Output the [x, y] coordinate of the center of the cell containing the given text.  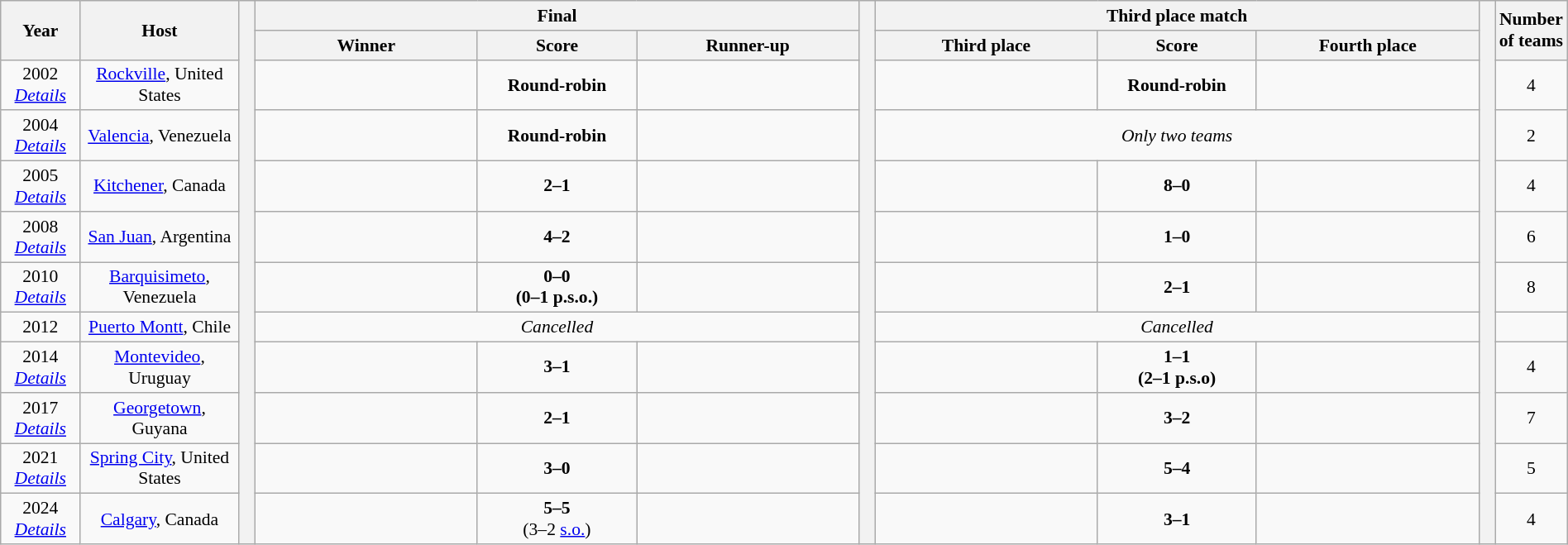
2021Details [41, 468]
3–0 [557, 468]
2004Details [41, 136]
Barquisimeto, Venezuela [160, 288]
2014Details [41, 367]
Valencia, Venezuela [160, 136]
Puerto Montt, Chile [160, 327]
Third place [986, 45]
Host [160, 30]
5–4 [1177, 468]
Fourth place [1368, 45]
Only two teams [1177, 136]
2010Details [41, 288]
Winner [366, 45]
Calgary, Canada [160, 519]
3–2 [1177, 418]
5 [1532, 468]
Final [557, 16]
2002Details [41, 84]
1–1(2–1 p.s.o) [1177, 367]
1–0 [1177, 237]
2008Details [41, 237]
8–0 [1177, 187]
2024Details [41, 519]
7 [1532, 418]
Number of teams [1532, 30]
0–0(0–1 p.s.o.) [557, 288]
Year [41, 30]
2005Details [41, 187]
Third place match [1177, 16]
Montevideo, Uruguay [160, 367]
8 [1532, 288]
Rockville, United States [160, 84]
5–5(3–2 s.o.) [557, 519]
6 [1532, 237]
Georgetown, Guyana [160, 418]
2017Details [41, 418]
4–2 [557, 237]
Runner-up [748, 45]
San Juan, Argentina [160, 237]
Spring City, United States [160, 468]
2 [1532, 136]
Kitchener, Canada [160, 187]
2012 [41, 327]
